Pinpoint the cell where the given text exists, returning its (X, Y) midpoint coordinate. 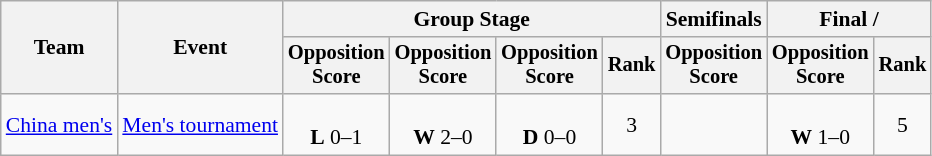
Men's tournament (200, 124)
Semifinals (714, 19)
Event (200, 48)
Final / (849, 19)
Group Stage (472, 19)
D 0–0 (550, 124)
W 1–0 (820, 124)
3 (632, 124)
China men's (60, 124)
5 (903, 124)
L 0–1 (336, 124)
W 2–0 (444, 124)
Team (60, 48)
